For the text-containing cell, return its midpoint in (X, Y) coordinate format. 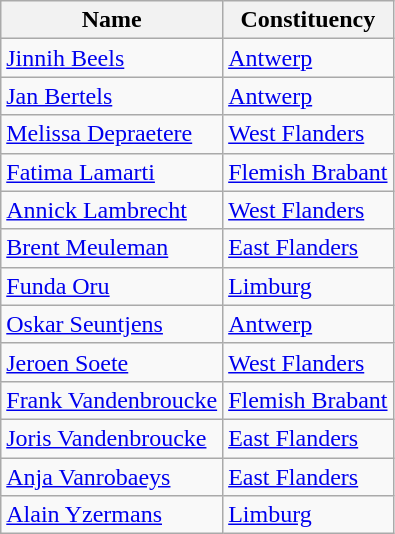
Oskar Seuntjens (112, 324)
Anja Vanrobaeys (112, 477)
Name (112, 20)
Alain Yzermans (112, 515)
Annick Lambrecht (112, 210)
Funda Oru (112, 286)
Melissa Depraetere (112, 134)
Frank Vandenbroucke (112, 400)
Jan Bertels (112, 96)
Fatima Lamarti (112, 172)
Jinnih Beels (112, 58)
Constituency (308, 20)
Joris Vandenbroucke (112, 438)
Jeroen Soete (112, 362)
Brent Meuleman (112, 248)
